Pinpoint the cell where the given text exists, returning its (x, y) midpoint coordinate. 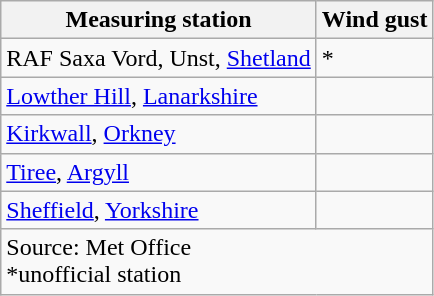
Lowther Hill, Lanarkshire (159, 96)
* (374, 58)
Tiree, Argyll (159, 172)
Measuring station (159, 20)
Source: Met Office*unofficial station (217, 262)
Kirkwall, Orkney (159, 134)
Sheffield, Yorkshire (159, 210)
Wind gust (374, 20)
RAF Saxa Vord, Unst, Shetland (159, 58)
